Identify which cell holds the provided text, then report its [X, Y] central coordinate. 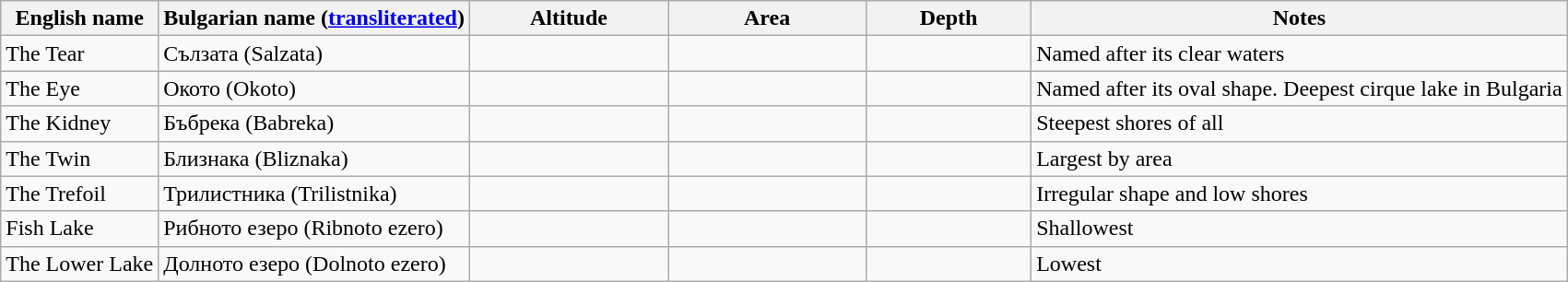
Окото (Okoto) [314, 88]
Бъбрека (Babreka) [314, 123]
Irregular shape and low shores [1300, 194]
The Kidney [79, 123]
The Twin [79, 159]
Altitude [568, 18]
Named after its clear waters [1300, 53]
Notes [1300, 18]
Steepest shores of all [1300, 123]
Долното езеро (Dolnoto ezero) [314, 264]
Lowest [1300, 264]
Близнака (Bliznaka) [314, 159]
Named after its oval shape. Deepest cirque lake in Bulgaria [1300, 88]
The Tear [79, 53]
Рибното езеро (Ribnoto ezero) [314, 229]
The Trefoil [79, 194]
Largest by area [1300, 159]
Сълзата (Salzata) [314, 53]
Bulgarian name (transliterated) [314, 18]
Fish Lake [79, 229]
The Lower Lake [79, 264]
Трилистника (Trilistnika) [314, 194]
The Eye [79, 88]
Area [767, 18]
Depth [949, 18]
English name [79, 18]
Shallowest [1300, 229]
